Search for the cell housing the specified text and yield its [X, Y] center coordinate. 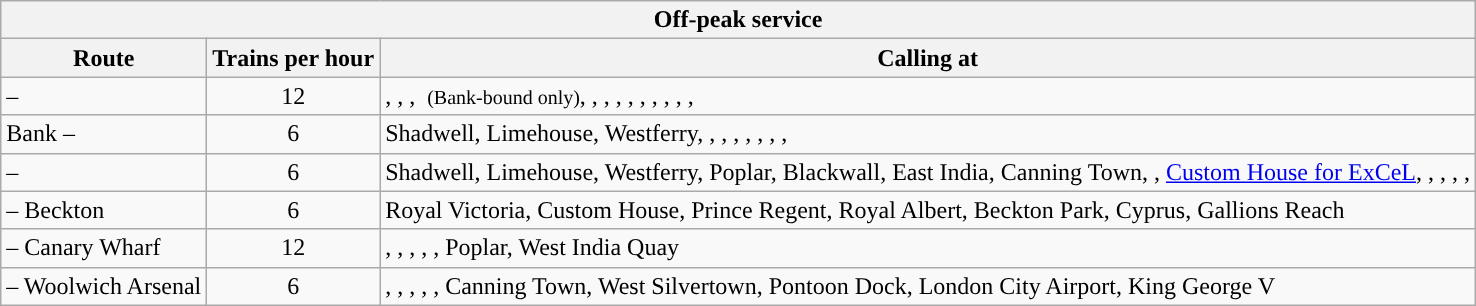
– Beckton [104, 210]
, , , , , Poplar, West India Quay [928, 248]
Off-peak service [738, 20]
, , , (Bank-bound only), , , , , , , , , , [928, 96]
, , , , , Canning Town, West Silvertown, Pontoon Dock, London City Airport, King George V [928, 286]
Calling at [928, 58]
Shadwell, Limehouse, Westferry, Poplar, Blackwall, East India, Canning Town, , Custom House for ExCeL, , , , , [928, 172]
Route [104, 58]
Bank – [104, 134]
Royal Victoria, Custom House, Prince Regent, Royal Albert, Beckton Park, Cyprus, Gallions Reach [928, 210]
– Woolwich Arsenal [104, 286]
Shadwell, Limehouse, Westferry, , , , , , , , [928, 134]
Trains per hour [294, 58]
– Canary Wharf [104, 248]
